Detect which cell encompasses the target text, then output its (X, Y) center coordinate. 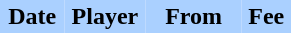
Fee (266, 16)
Player (106, 16)
From (194, 16)
Date (32, 16)
